Scan for the cell matching the given text and deliver its (x, y) coordinate at center. 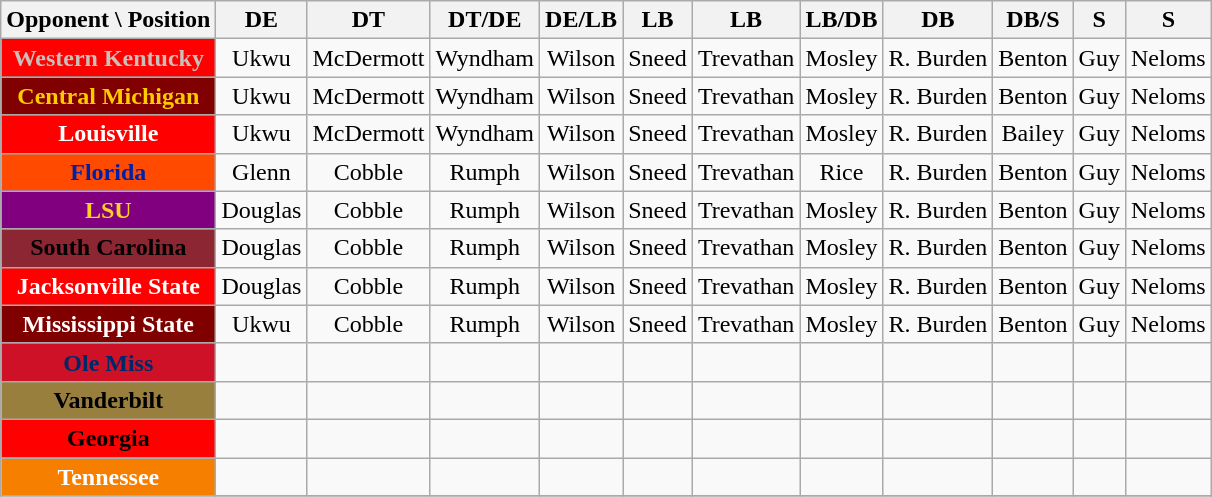
Vanderbilt (108, 400)
Mississippi State (108, 324)
Glenn (262, 172)
Opponent \ Position (108, 20)
DE (262, 20)
DT/DE (485, 20)
DE/LB (582, 20)
DB/S (1033, 20)
Jacksonville State (108, 286)
Bailey (1033, 134)
Ole Miss (108, 362)
Rice (842, 172)
LB/DB (842, 20)
DT (368, 20)
Tennessee (108, 477)
LSU (108, 210)
Central Michigan (108, 96)
Western Kentucky (108, 58)
Georgia (108, 438)
Louisville (108, 134)
Florida (108, 172)
DB (938, 20)
South Carolina (108, 248)
